Provide the (X, Y) coordinate of the cell's center where the given text is located.  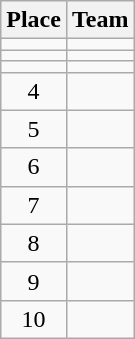
10 (34, 319)
4 (34, 91)
9 (34, 281)
7 (34, 205)
Place (34, 20)
5 (34, 129)
6 (34, 167)
8 (34, 243)
Team (100, 20)
